Detect which cell encompasses the target text, then output its [x, y] center coordinate. 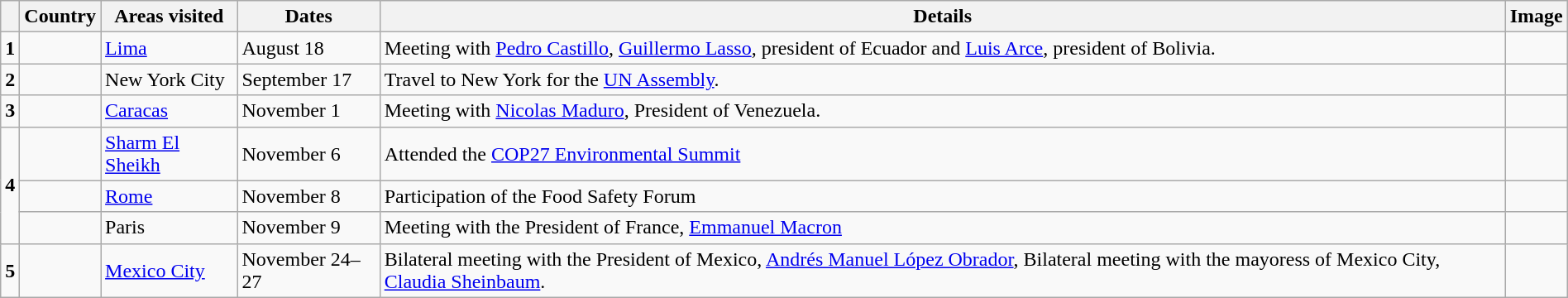
November 1 [308, 111]
August 18 [308, 48]
2 [10, 79]
Meeting with Nicolas Maduro, President of Venezuela. [943, 111]
1 [10, 48]
New York City [169, 79]
Country [60, 17]
November 9 [308, 228]
5 [10, 270]
Rome [169, 196]
Image [1537, 17]
Areas visited [169, 17]
Details [943, 17]
Travel to New York for the UN Assembly. [943, 79]
Meeting with Pedro Castillo, Guillermo Lasso, president of Ecuador and Luis Arce, president of Bolivia. [943, 48]
Bilateral meeting with the President of Mexico, Andrés Manuel López Obrador, Bilateral meeting with the mayoress of Mexico City, Claudia Sheinbaum. [943, 270]
Participation of the Food Safety Forum [943, 196]
Sharm El Sheikh [169, 154]
Dates [308, 17]
November 24–27 [308, 270]
Paris [169, 228]
Caracas [169, 111]
4 [10, 185]
Lima [169, 48]
Attended the COP27 Environmental Summit [943, 154]
3 [10, 111]
November 6 [308, 154]
Mexico City [169, 270]
September 17 [308, 79]
November 8 [308, 196]
Meeting with the President of France, Emmanuel Macron [943, 228]
